Search for the cell housing the specified text and yield its [X, Y] center coordinate. 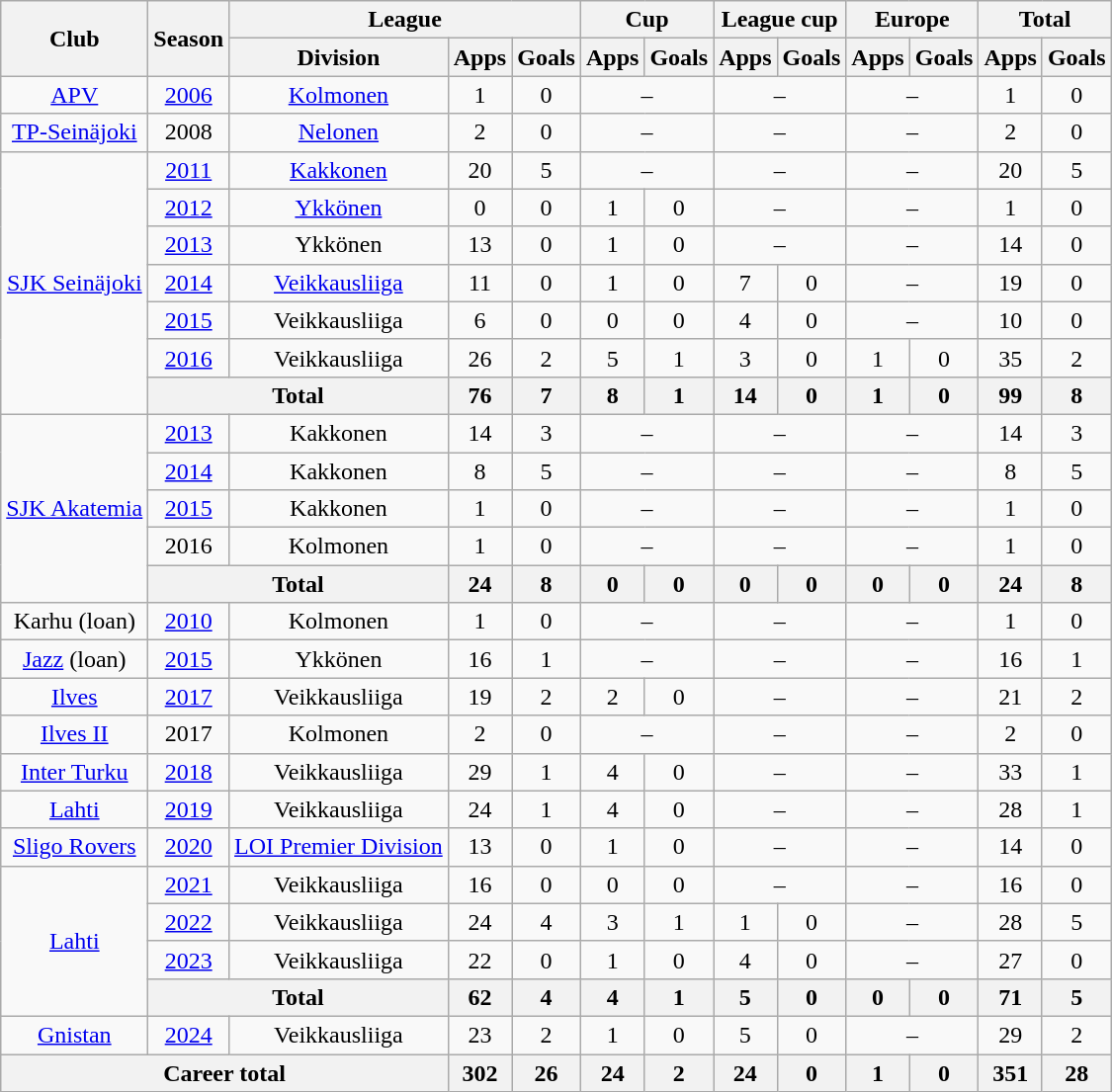
Division [339, 57]
2019 [189, 809]
SJK Akatemia [75, 508]
2020 [189, 847]
Nelonen [339, 132]
Cup [646, 20]
33 [1010, 772]
League [405, 20]
6 [479, 320]
10 [1010, 320]
351 [1010, 1072]
SJK Seinäjoki [75, 283]
2011 [189, 170]
71 [1010, 997]
2022 [189, 922]
22 [479, 960]
Karhu (loan) [75, 622]
TP-Seinäjoki [75, 132]
99 [1010, 395]
2023 [189, 960]
Career total [225, 1072]
27 [1010, 960]
62 [479, 997]
LOI Premier Division [339, 847]
2006 [189, 95]
2021 [189, 884]
11 [479, 283]
2018 [189, 772]
Ilves II [75, 734]
Jazz (loan) [75, 659]
21 [1010, 697]
2008 [189, 132]
302 [479, 1072]
2024 [189, 1035]
35 [1010, 358]
League cup [780, 20]
Sligo Rovers [75, 847]
2010 [189, 622]
Inter Turku [75, 772]
Gnistan [75, 1035]
76 [479, 395]
APV [75, 95]
23 [479, 1035]
Ilves [75, 697]
Club [75, 39]
Europe [912, 20]
2012 [189, 208]
Season [189, 39]
